Output the [x, y] coordinate of the center of the cell containing the given text.  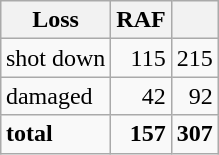
Loss [55, 20]
RAF [141, 20]
shot down [55, 58]
115 [141, 58]
damaged [55, 96]
307 [194, 134]
157 [141, 134]
215 [194, 58]
92 [194, 96]
total [55, 134]
42 [141, 96]
